Locate the cell with the specified text and output its [x, y] center coordinate. 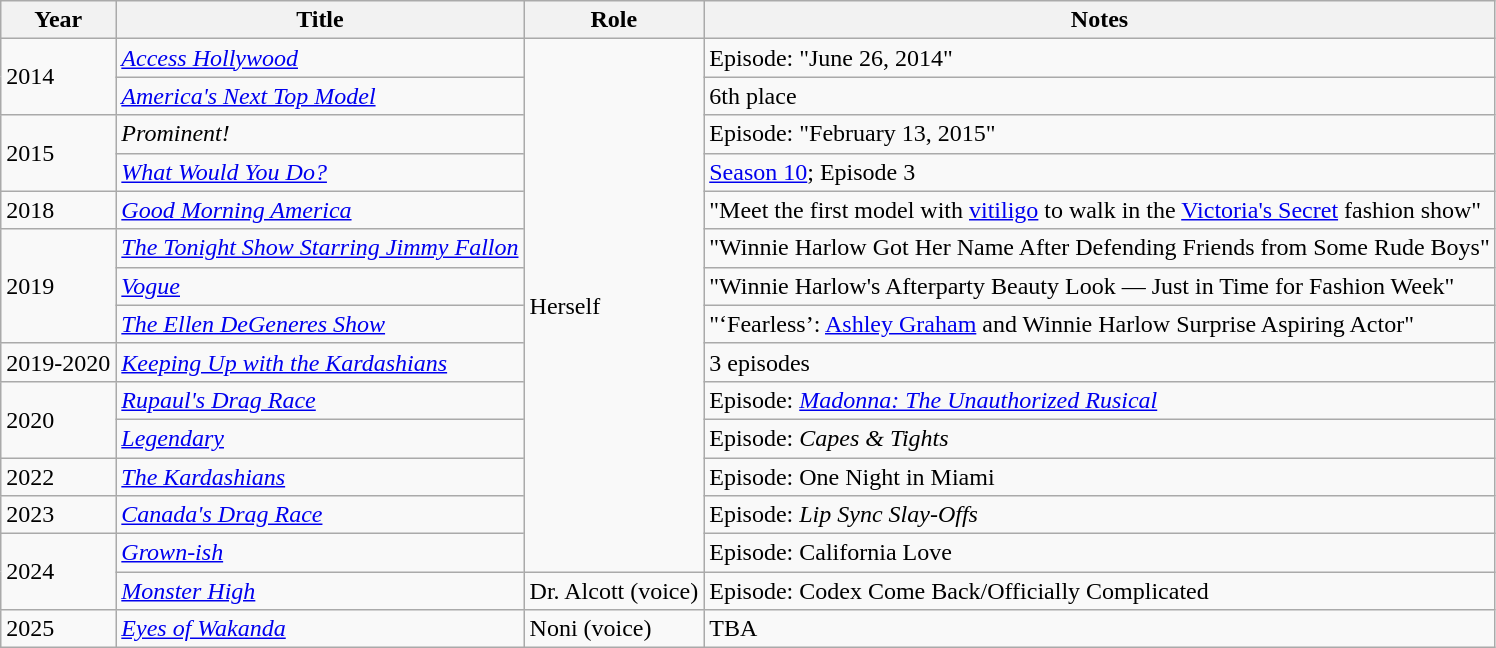
3 episodes [1100, 362]
Good Morning America [320, 210]
Vogue [320, 286]
Eyes of Wakanda [320, 629]
2014 [58, 77]
Title [320, 20]
Episode: Capes & Tights [1100, 438]
Episode: One Night in Miami [1100, 477]
Role [614, 20]
"Winnie Harlow Got Her Name After Defending Friends from Some Rude Boys" [1100, 248]
2018 [58, 210]
Year [58, 20]
Noni (voice) [614, 629]
2023 [58, 515]
"‘Fearless’: Ashley Graham and Winnie Harlow Surprise Aspiring Actor" [1100, 324]
Season 10; Episode 3 [1100, 172]
2019-2020 [58, 362]
America's Next Top Model [320, 96]
The Kardashians [320, 477]
The Ellen DeGeneres Show [320, 324]
Dr. Alcott (voice) [614, 591]
Herself [614, 306]
Rupaul's Drag Race [320, 400]
2024 [58, 572]
Episode: California Love [1100, 553]
Keeping Up with the Kardashians [320, 362]
TBA [1100, 629]
Episode: "June 26, 2014" [1100, 58]
What Would You Do? [320, 172]
2019 [58, 286]
2015 [58, 153]
2020 [58, 419]
Prominent! [320, 134]
Monster High [320, 591]
6th place [1100, 96]
"Meet the first model with vitiligo to walk in the Victoria's Secret fashion show" [1100, 210]
Access Hollywood [320, 58]
Legendary [320, 438]
Episode: "February 13, 2015" [1100, 134]
"Winnie Harlow's Afterparty Beauty Look — Just in Time for Fashion Week" [1100, 286]
Episode: Madonna: The Unauthorized Rusical [1100, 400]
2022 [58, 477]
Canada's Drag Race [320, 515]
The Tonight Show Starring Jimmy Fallon [320, 248]
Grown-ish [320, 553]
Episode: Lip Sync Slay-Offs [1100, 515]
Episode: Codex Come Back/Officially Complicated [1100, 591]
2025 [58, 629]
Notes [1100, 20]
